Locate the cell with the specified text and output its [x, y] center coordinate. 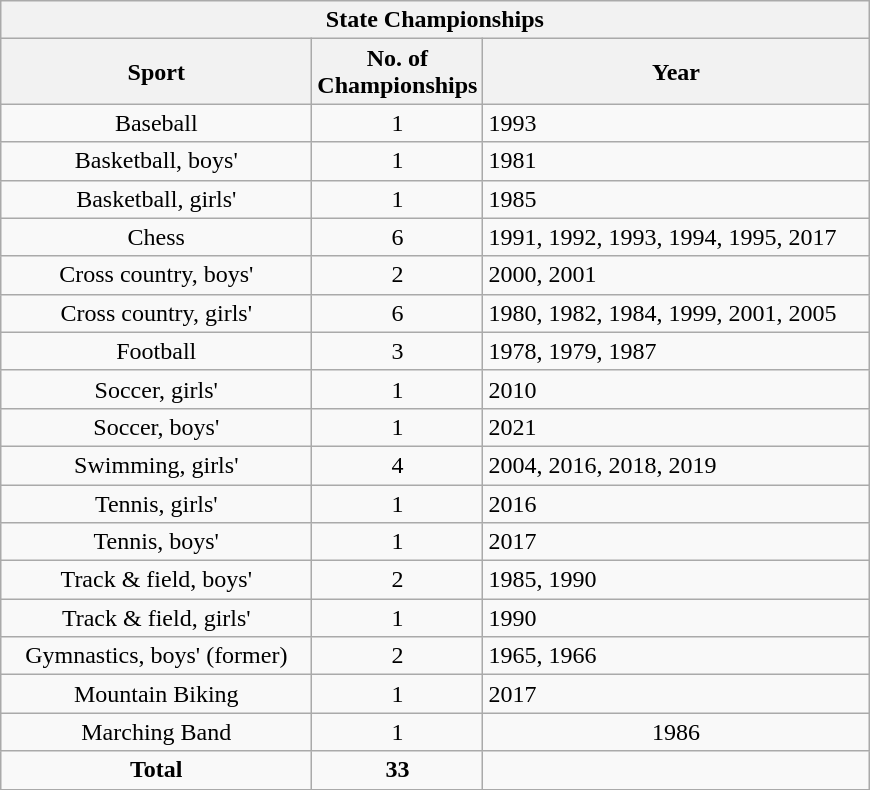
1965, 1966 [676, 656]
1991, 1992, 1993, 1994, 1995, 2017 [676, 237]
1990 [676, 618]
No. of Championships [398, 72]
Tennis, girls' [156, 503]
1985 [676, 199]
1986 [676, 732]
Basketball, girls' [156, 199]
Chess [156, 237]
Sport [156, 72]
1993 [676, 123]
1980, 1982, 1984, 1999, 2001, 2005 [676, 313]
Tennis, boys' [156, 542]
Soccer, boys' [156, 427]
1978, 1979, 1987 [676, 351]
33 [398, 770]
Cross country, girls' [156, 313]
1985, 1990 [676, 580]
Year [676, 72]
Gymnastics, boys' (former) [156, 656]
2000, 2001 [676, 275]
Baseball [156, 123]
3 [398, 351]
Mountain Biking [156, 694]
Track & field, boys' [156, 580]
Track & field, girls' [156, 618]
4 [398, 465]
2004, 2016, 2018, 2019 [676, 465]
Cross country, boys' [156, 275]
1981 [676, 161]
Swimming, girls' [156, 465]
Marching Band [156, 732]
2021 [676, 427]
State Championships [435, 20]
2010 [676, 389]
2016 [676, 503]
Basketball, boys' [156, 161]
Football [156, 351]
Total [156, 770]
Soccer, girls' [156, 389]
